Capture the cell that displays the provided text and extract its (x, y) central coordinate. 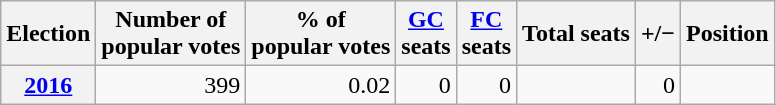
Total seats (576, 34)
% ofpopular votes (321, 34)
+/− (658, 34)
FCseats (486, 34)
2016 (48, 85)
0.02 (321, 85)
GCseats (426, 34)
Position (728, 34)
399 (171, 85)
Election (48, 34)
Number ofpopular votes (171, 34)
